Determine the [X, Y] coordinate at the center of the cell enclosing the given text.  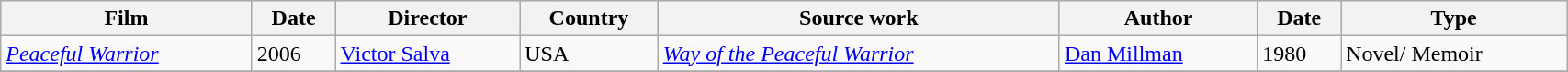
Peaceful Warrior [127, 54]
Novel/ Memoir [1454, 54]
1980 [1299, 54]
Director [428, 18]
Film [127, 18]
USA [590, 54]
Way of the Peaceful Warrior [858, 54]
Type [1454, 18]
2006 [294, 54]
Source work [858, 18]
Author [1157, 18]
Dan Millman [1157, 54]
Country [590, 18]
Victor Salva [428, 54]
